For the text-containing cell, return its midpoint in (X, Y) coordinate format. 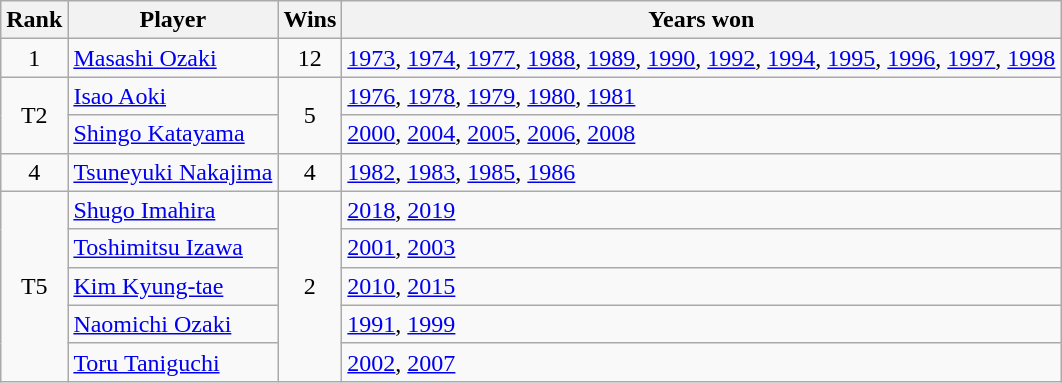
2010, 2015 (702, 286)
Shingo Katayama (173, 134)
Masashi Ozaki (173, 58)
1976, 1978, 1979, 1980, 1981 (702, 96)
Tsuneyuki Nakajima (173, 172)
Years won (702, 20)
2 (310, 286)
1991, 1999 (702, 324)
Toru Taniguchi (173, 362)
Isao Aoki (173, 96)
2002, 2007 (702, 362)
1 (34, 58)
Shugo Imahira (173, 210)
Naomichi Ozaki (173, 324)
2000, 2004, 2005, 2006, 2008 (702, 134)
5 (310, 115)
1973, 1974, 1977, 1988, 1989, 1990, 1992, 1994, 1995, 1996, 1997, 1998 (702, 58)
Toshimitsu Izawa (173, 248)
Player (173, 20)
1982, 1983, 1985, 1986 (702, 172)
Rank (34, 20)
12 (310, 58)
T2 (34, 115)
2001, 2003 (702, 248)
2018, 2019 (702, 210)
T5 (34, 286)
Kim Kyung-tae (173, 286)
Wins (310, 20)
